Return the [X, Y] coordinate for the center point of the cell that contains the specified text.  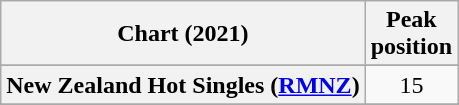
New Zealand Hot Singles (RMNZ) [183, 85]
Chart (2021) [183, 34]
Peakposition [411, 34]
15 [411, 85]
